Return the [X, Y] coordinate for the center point of the cell that contains the specified text.  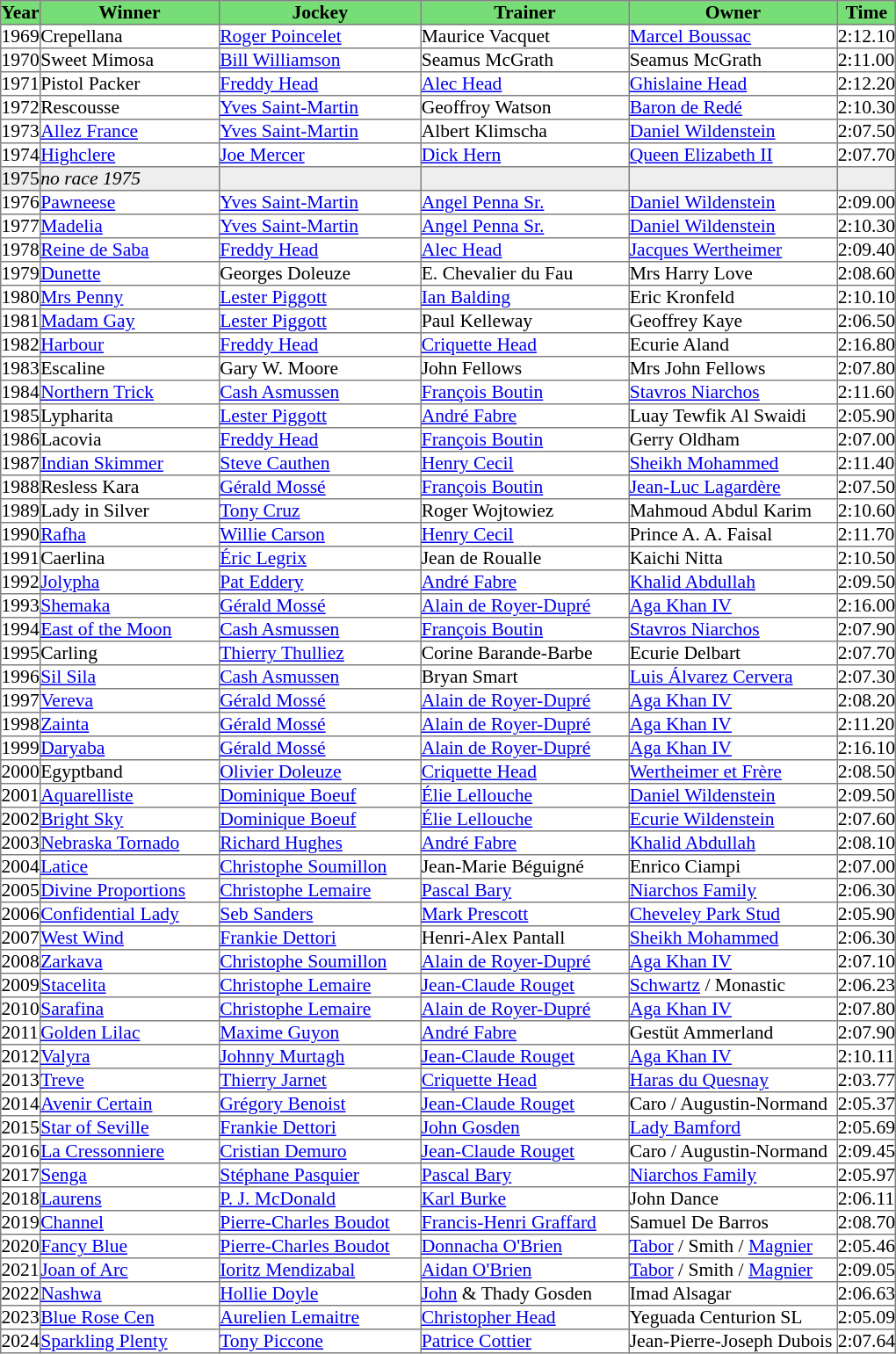
2:10.50 [866, 559]
2:12.10 [866, 37]
Albert Klimscha [525, 132]
Avenir Certain [129, 1104]
2:09.00 [866, 202]
Corine Barande-Barbe [525, 654]
Channel [129, 1223]
2:07.30 [866, 677]
Latice [129, 866]
John Dance [733, 1198]
Reine de Saba [129, 250]
Ecurie Aland [733, 344]
Lypharita [129, 416]
Georges Doleuze [320, 274]
2:05.97 [866, 1176]
Lady in Silver [129, 511]
Madam Gay [129, 322]
Joe Mercer [320, 155]
Madelia [129, 227]
2:08.70 [866, 1223]
Zainta [129, 724]
Geoffrey Kaye [733, 322]
Jean-Marie Béguigné [525, 866]
Harbour [129, 344]
Divine Proportions [129, 891]
Winner [129, 12]
Blue Rose Cen [129, 1318]
2:08.50 [866, 771]
Laurens [129, 1198]
Christopher Head [525, 1318]
Ioritz Mendizabal [320, 1271]
1988 [21, 487]
2:10.60 [866, 511]
1976 [21, 202]
1992 [21, 582]
Golden Lilac [129, 1033]
2003 [21, 844]
P. J. McDonald [320, 1198]
2011 [21, 1033]
Tony Piccone [320, 1341]
Jolypha [129, 582]
2:10.10 [866, 297]
John Fellows [525, 369]
Roger Wojtowiez [525, 511]
1994 [21, 629]
2:06.23 [866, 986]
Highclere [129, 155]
2:10.11 [866, 1056]
La Cressonniere [129, 1151]
2:09.40 [866, 250]
1985 [21, 416]
Senga [129, 1176]
Ecurie Delbart [733, 654]
1997 [21, 701]
Nashwa [129, 1293]
Baron de Redé [733, 107]
Bryan Smart [525, 677]
1990 [21, 534]
Egyptband [129, 771]
Nebraska Tornado [129, 844]
Wertheimer et Frère [733, 771]
2:08.20 [866, 701]
2:03.77 [866, 1081]
Haras du Quesnay [733, 1081]
2023 [21, 1318]
Valyra [129, 1056]
Escaline [129, 369]
Hollie Doyle [320, 1293]
Gestüt Ammerland [733, 1033]
2002 [21, 819]
Eric Kronfeld [733, 297]
Aidan O'Brien [525, 1271]
John & Thady Gosden [525, 1293]
2008 [21, 961]
2000 [21, 771]
2022 [21, 1293]
Caerlina [129, 559]
2:06.11 [866, 1198]
no race 1975 [129, 179]
Time [866, 12]
Tony Cruz [320, 511]
1989 [21, 511]
2020 [21, 1246]
2:08.60 [866, 274]
Thierry Thulliez [320, 654]
Daryaba [129, 749]
2018 [21, 1198]
Luay Tewfik Al Swaidi [733, 416]
Paul Kelleway [525, 322]
Ecurie Wildenstein [733, 819]
Patrice Cottier [525, 1341]
Kaichi Nitta [733, 559]
1995 [21, 654]
2:05.46 [866, 1246]
Resless Kara [129, 487]
Jacques Wertheimer [733, 250]
1971 [21, 84]
Joan of Arc [129, 1271]
Éric Legrix [320, 559]
Imad Alsagar [733, 1293]
Donnacha O'Brien [525, 1246]
1991 [21, 559]
1973 [21, 132]
1979 [21, 274]
2021 [21, 1271]
Jean de Roualle [525, 559]
1972 [21, 107]
2010 [21, 1009]
2:06.63 [866, 1293]
2001 [21, 796]
Pat Eddery [320, 582]
Stacelita [129, 986]
2024 [21, 1341]
2:09.05 [866, 1271]
1978 [21, 250]
Cheveley Park Stud [733, 914]
Thierry Jarnet [320, 1081]
Crepellana [129, 37]
Richard Hughes [320, 844]
2:16.00 [866, 606]
2006 [21, 914]
Ghislaine Head [733, 84]
2:11.60 [866, 392]
2019 [21, 1223]
1969 [21, 37]
Bill Williamson [320, 60]
2:11.40 [866, 464]
2:11.20 [866, 724]
1977 [21, 227]
Maurice Vacquet [525, 37]
2:11.70 [866, 534]
2007 [21, 938]
Dunette [129, 274]
Rescousse [129, 107]
Year [21, 12]
Sweet Mimosa [129, 60]
Lady Bamford [733, 1128]
1987 [21, 464]
Northern Trick [129, 392]
Samuel De Barros [733, 1223]
Olivier Doleuze [320, 771]
2004 [21, 866]
Marcel Boussac [733, 37]
1981 [21, 322]
Mahmoud Abdul Karim [733, 511]
2012 [21, 1056]
2:11.00 [866, 60]
Geoffroy Watson [525, 107]
Trainer [525, 12]
2005 [21, 891]
2:12.20 [866, 84]
Carling [129, 654]
Pistol Packer [129, 84]
Ian Balding [525, 297]
2:16.80 [866, 344]
E. Chevalier du Fau [525, 274]
1999 [21, 749]
Sparkling Plenty [129, 1341]
Indian Skimmer [129, 464]
2:09.45 [866, 1151]
Enrico Ciampi [733, 866]
Aquarelliste [129, 796]
Fancy Blue [129, 1246]
1974 [21, 155]
Roger Poincelet [320, 37]
Rafha [129, 534]
Shemaka [129, 606]
2009 [21, 986]
1984 [21, 392]
Sarafina [129, 1009]
Confidential Lady [129, 914]
Maxime Guyon [320, 1033]
2:16.10 [866, 749]
Francis-Henri Graffard [525, 1223]
2:07.64 [866, 1341]
Steve Cauthen [320, 464]
Prince A. A. Faisal [733, 534]
Luis Álvarez Cervera [733, 677]
Star of Seville [129, 1128]
Karl Burke [525, 1198]
1982 [21, 344]
Treve [129, 1081]
1983 [21, 369]
1970 [21, 60]
Grégory Benoist [320, 1104]
2013 [21, 1081]
2014 [21, 1104]
1980 [21, 297]
Seb Sanders [320, 914]
Jockey [320, 12]
1996 [21, 677]
1986 [21, 439]
Mark Prescott [525, 914]
Vereva [129, 701]
Mrs Penny [129, 297]
2016 [21, 1151]
2:07.60 [866, 819]
1993 [21, 606]
2:08.10 [866, 844]
Gerry Oldham [733, 439]
Stéphane Pasquier [320, 1176]
2:05.09 [866, 1318]
Cristian Demuro [320, 1151]
Willie Carson [320, 534]
Schwartz / Monastic [733, 986]
Lacovia [129, 439]
2:05.37 [866, 1104]
Gary W. Moore [320, 369]
Dick Hern [525, 155]
Yeguada Centurion SL [733, 1318]
East of the Moon [129, 629]
Allez France [129, 132]
Mrs Harry Love [733, 274]
John Gosden [525, 1128]
Aurelien Lemaitre [320, 1318]
2015 [21, 1128]
Johnny Murtagh [320, 1056]
Sil Sila [129, 677]
Henri-Alex Pantall [525, 938]
Owner [733, 12]
Jean-Pierre-Joseph Dubois [733, 1341]
1975 [21, 179]
Mrs John Fellows [733, 369]
Bright Sky [129, 819]
1998 [21, 724]
2:05.69 [866, 1128]
Queen Elizabeth II [733, 155]
Pawneese [129, 202]
2:06.50 [866, 322]
Jean-Luc Lagardère [733, 487]
Zarkava [129, 961]
2017 [21, 1176]
West Wind [129, 938]
2:07.10 [866, 961]
